Extract the (x, y) coordinate from the center of the cell holding the provided text.  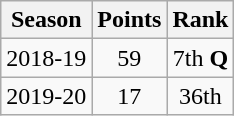
2019-20 (46, 96)
Rank (200, 20)
59 (130, 58)
2018-19 (46, 58)
Points (130, 20)
17 (130, 96)
Season (46, 20)
36th (200, 96)
7th Q (200, 58)
